Identify which cell holds the provided text, then report its (X, Y) central coordinate. 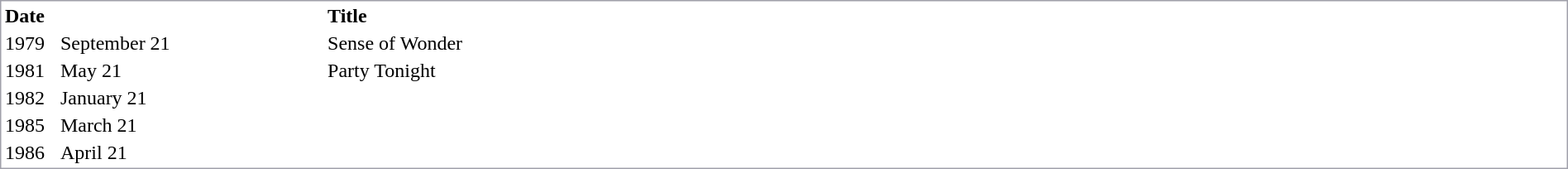
1979 (30, 44)
1986 (30, 153)
1982 (30, 99)
1985 (30, 125)
September 21 (191, 44)
Date (30, 16)
May 21 (191, 70)
March 21 (191, 125)
Sense of Wonder (680, 44)
Party Tonight (680, 70)
1981 (30, 70)
Title (680, 16)
January 21 (191, 99)
April 21 (191, 153)
